Pinpoint the cell where the given text exists, returning its [x, y] midpoint coordinate. 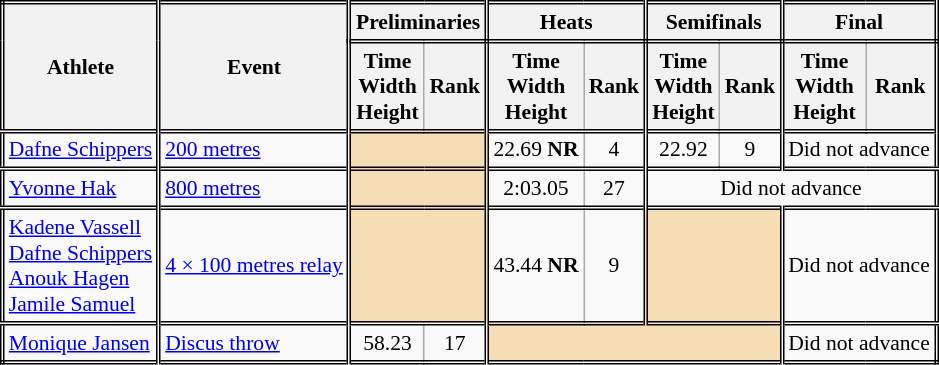
Semifinals [714, 22]
Dafne Schippers [80, 150]
43.44 NR [536, 266]
Monique Jansen [80, 342]
22.92 [683, 150]
Heats [566, 22]
200 metres [254, 150]
17 [456, 342]
4 [615, 150]
Final [860, 22]
Kadene VassellDafne SchippersAnouk HagenJamile Samuel [80, 266]
2:03.05 [536, 190]
Event [254, 67]
Discus throw [254, 342]
800 metres [254, 190]
4 × 100 metres relay [254, 266]
58.23 [386, 342]
27 [615, 190]
Yvonne Hak [80, 190]
Athlete [80, 67]
22.69 NR [536, 150]
Preliminaries [418, 22]
